Detect which cell encompasses the target text, then output its [X, Y] center coordinate. 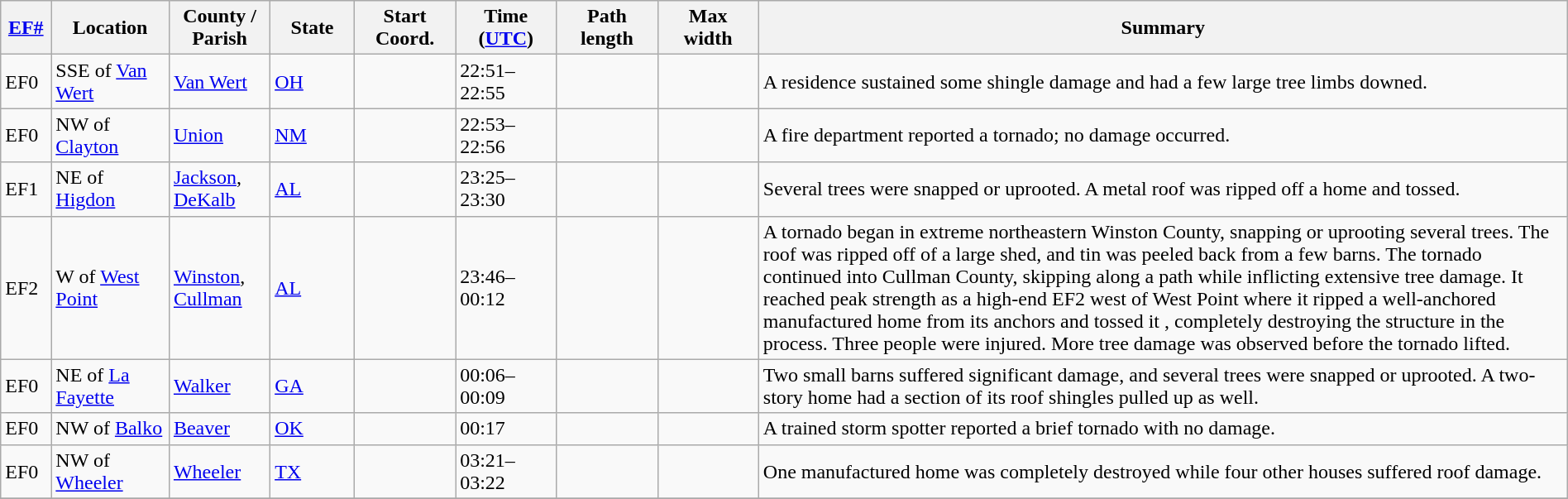
One manufactured home was completely destroyed while four other houses suffered roof damage. [1163, 472]
Several trees were snapped or uprooted. A metal roof was ripped off a home and tossed. [1163, 189]
Time (UTC) [506, 28]
Start Coord. [404, 28]
Wheeler [219, 472]
23:46–00:12 [506, 288]
OH [313, 81]
OK [313, 429]
GA [313, 386]
Van Wert [219, 81]
EF1 [26, 189]
Location [111, 28]
NM [313, 136]
A trained storm spotter reported a brief tornado with no damage. [1163, 429]
Winston, Cullman [219, 288]
Jackson, DeKalb [219, 189]
22:51–22:55 [506, 81]
A fire department reported a tornado; no damage occurred. [1163, 136]
NE of Higdon [111, 189]
State [313, 28]
03:21–03:22 [506, 472]
W of West Point [111, 288]
Walker [219, 386]
NW of Clayton [111, 136]
Path length [607, 28]
TX [313, 472]
23:25–23:30 [506, 189]
NE of La Fayette [111, 386]
Union [219, 136]
NW of Wheeler [111, 472]
22:53–22:56 [506, 136]
EF2 [26, 288]
Beaver [219, 429]
SSE of Van Wert [111, 81]
A residence sustained some shingle damage and had a few large tree limbs downed. [1163, 81]
NW of Balko [111, 429]
00:17 [506, 429]
Max width [708, 28]
County / Parish [219, 28]
Summary [1163, 28]
EF# [26, 28]
00:06–00:09 [506, 386]
